Return the (x, y) coordinate for the center point of the cell that contains the specified text.  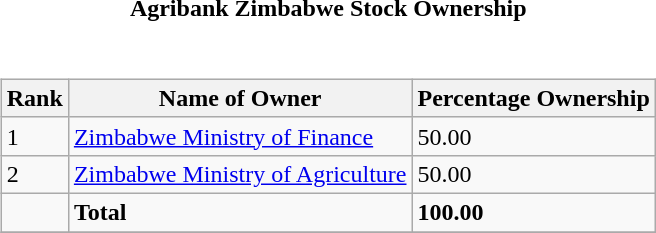
1 (34, 136)
Zimbabwe Ministry of Agriculture (240, 174)
Percentage Ownership (534, 98)
Name of Owner (240, 98)
100.00 (534, 212)
Total (240, 212)
2 (34, 174)
Rank (34, 98)
Zimbabwe Ministry of Finance (240, 136)
